Search for the cell housing the specified text and yield its (X, Y) center coordinate. 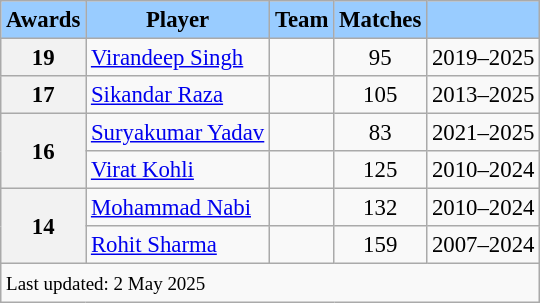
95 (380, 58)
Matches (380, 20)
2013–2025 (484, 95)
Team (302, 20)
83 (380, 133)
159 (380, 245)
132 (380, 208)
14 (44, 226)
Rohit Sharma (178, 245)
Player (178, 20)
Suryakumar Yadav (178, 133)
16 (44, 152)
Awards (44, 20)
2021–2025 (484, 133)
Virandeep Singh (178, 58)
105 (380, 95)
19 (44, 58)
Last updated: 2 May 2025 (270, 283)
Mohammad Nabi (178, 208)
Virat Kohli (178, 170)
17 (44, 95)
Sikandar Raza (178, 95)
2007–2024 (484, 245)
125 (380, 170)
2019–2025 (484, 58)
